Provide the (X, Y) coordinate of the cell's center where the given text is located.  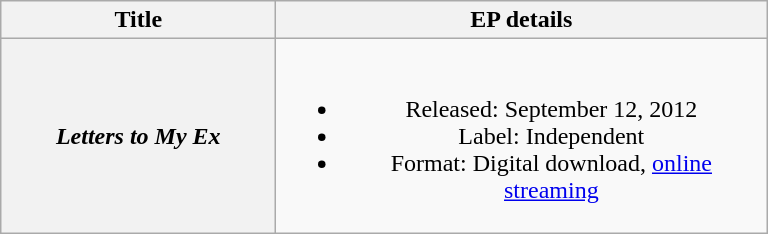
Title (138, 20)
EP details (522, 20)
Letters to My Ex (138, 136)
Released: September 12, 2012Label: IndependentFormat: Digital download, online streaming (522, 136)
